Output the [x, y] coordinate of the center of the cell containing the given text.  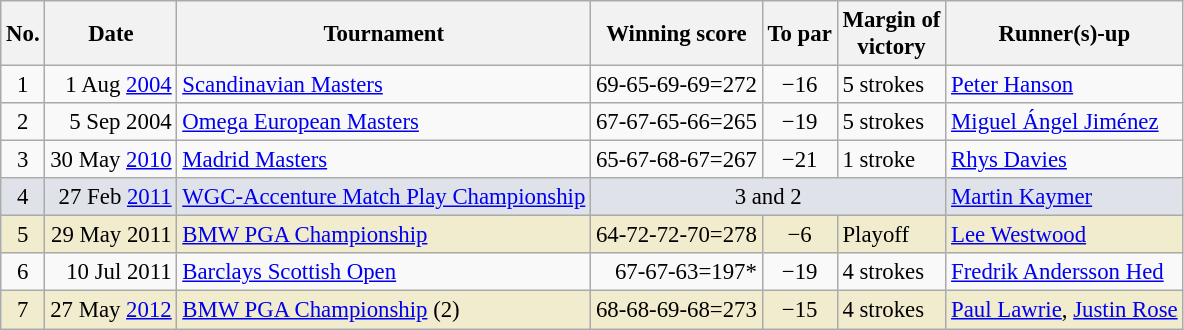
WGC-Accenture Match Play Championship [384, 197]
BMW PGA Championship [384, 235]
Fredrik Andersson Hed [1064, 273]
−15 [800, 310]
27 May 2012 [111, 310]
1 Aug 2004 [111, 85]
68-68-69-68=273 [677, 310]
Peter Hanson [1064, 85]
67-67-63=197* [677, 273]
Rhys Davies [1064, 160]
65-67-68-67=267 [677, 160]
5 Sep 2004 [111, 122]
To par [800, 34]
No. [23, 34]
Barclays Scottish Open [384, 273]
3 [23, 160]
−21 [800, 160]
1 stroke [892, 160]
−16 [800, 85]
Martin Kaymer [1064, 197]
5 [23, 235]
Madrid Masters [384, 160]
Lee Westwood [1064, 235]
Paul Lawrie, Justin Rose [1064, 310]
−6 [800, 235]
10 Jul 2011 [111, 273]
1 [23, 85]
6 [23, 273]
7 [23, 310]
27 Feb 2011 [111, 197]
2 [23, 122]
Playoff [892, 235]
30 May 2010 [111, 160]
69-65-69-69=272 [677, 85]
Date [111, 34]
Miguel Ángel Jiménez [1064, 122]
Tournament [384, 34]
Margin ofvictory [892, 34]
3 and 2 [768, 197]
Scandinavian Masters [384, 85]
67-67-65-66=265 [677, 122]
Runner(s)-up [1064, 34]
BMW PGA Championship (2) [384, 310]
Omega European Masters [384, 122]
64-72-72-70=278 [677, 235]
Winning score [677, 34]
29 May 2011 [111, 235]
4 [23, 197]
